Determine the [x, y] coordinate at the center of the cell enclosing the given text.  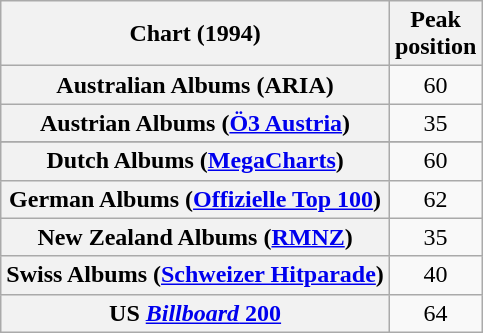
New Zealand Albums (RMNZ) [196, 237]
Dutch Albums (MegaCharts) [196, 161]
40 [435, 275]
64 [435, 313]
US Billboard 200 [196, 313]
German Albums (Offizielle Top 100) [196, 199]
Australian Albums (ARIA) [196, 85]
Swiss Albums (Schweizer Hitparade) [196, 275]
Peakposition [435, 34]
Austrian Albums (Ö3 Austria) [196, 123]
62 [435, 199]
Chart (1994) [196, 34]
